From the cell containing the given text, extract its center point as (x, y) coordinate. 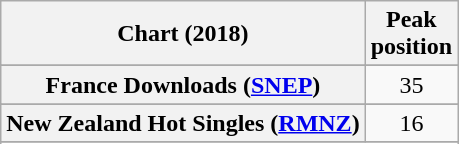
16 (411, 123)
France Downloads (SNEP) (183, 85)
Peak position (411, 34)
New Zealand Hot Singles (RMNZ) (183, 123)
Chart (2018) (183, 34)
35 (411, 85)
